For the text-containing cell, return its midpoint in [x, y] coordinate format. 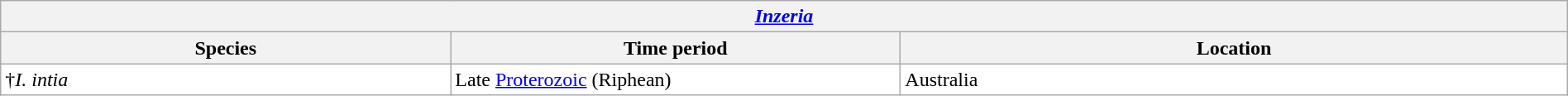
Late Proterozoic (Riphean) [676, 79]
Inzeria [784, 17]
Time period [676, 48]
Species [226, 48]
†I. intia [226, 79]
Location [1234, 48]
Australia [1234, 79]
